Identify which cell holds the provided text, then report its [x, y] central coordinate. 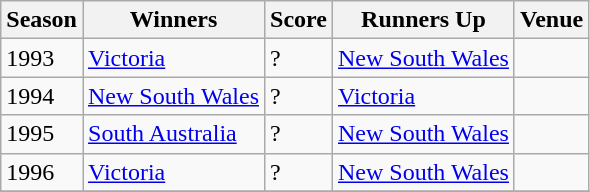
Winners [173, 20]
1995 [42, 134]
Runners Up [423, 20]
Score [299, 20]
Venue [551, 20]
1993 [42, 58]
South Australia [173, 134]
Season [42, 20]
1994 [42, 96]
1996 [42, 172]
